Determine the [X, Y] coordinate at the center of the cell enclosing the given text.  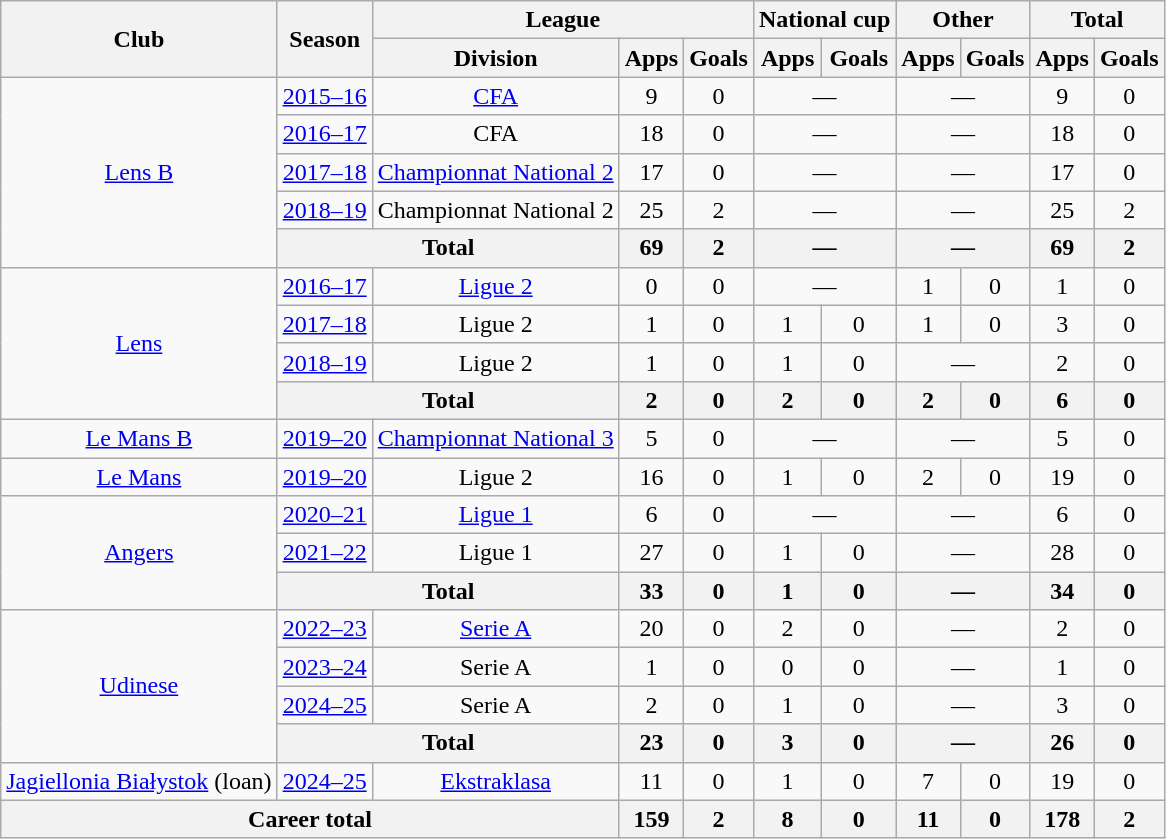
159 [651, 819]
Lens [139, 343]
Udinese [139, 686]
2021–22 [324, 553]
Club [139, 39]
27 [651, 553]
Other [963, 20]
Angers [139, 553]
Jagiellonia Białystok (loan) [139, 781]
2022–23 [324, 629]
2015–16 [324, 96]
34 [1062, 591]
20 [651, 629]
League [562, 20]
National cup [824, 20]
Championnat National 3 [496, 438]
Division [496, 58]
2023–24 [324, 667]
Season [324, 39]
8 [787, 819]
16 [651, 477]
Career total [310, 819]
Le Mans [139, 477]
33 [651, 591]
2020–21 [324, 515]
28 [1062, 553]
26 [1062, 743]
Ekstraklasa [496, 781]
Lens B [139, 172]
7 [928, 781]
23 [651, 743]
178 [1062, 819]
Le Mans B [139, 438]
